From the cell containing the given text, extract its center point as [x, y] coordinate. 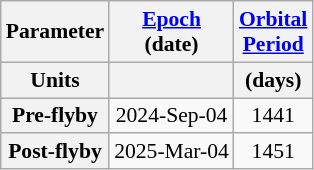
Units [55, 80]
2024-Sep-04 [172, 116]
Post-flyby [55, 152]
1441 [273, 116]
(days) [273, 80]
1451 [273, 152]
Pre-flyby [55, 116]
2025-Mar-04 [172, 152]
Parameter [55, 32]
OrbitalPeriod [273, 32]
Epoch(date) [172, 32]
